Capture the cell that displays the provided text and extract its (X, Y) central coordinate. 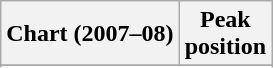
Chart (2007–08) (90, 34)
Peakposition (225, 34)
